From the cell containing the given text, extract its center point as (X, Y) coordinate. 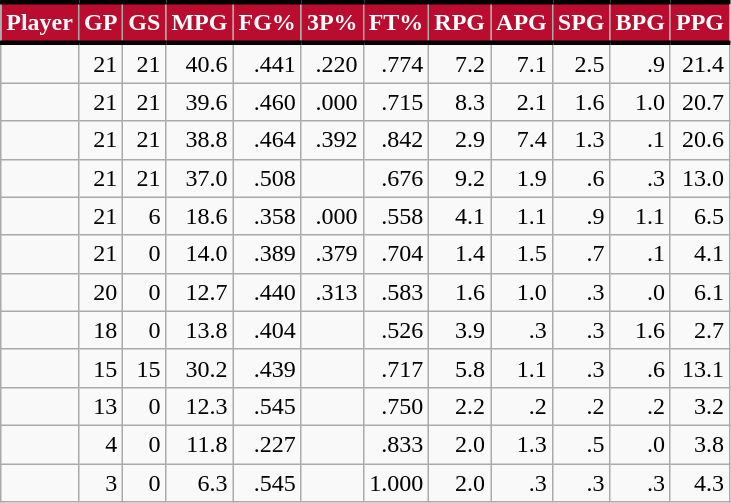
.389 (267, 254)
RPG (460, 22)
.774 (396, 63)
.715 (396, 102)
.583 (396, 292)
18.6 (200, 216)
3.2 (700, 406)
APG (522, 22)
.392 (332, 140)
2.5 (581, 63)
2.2 (460, 406)
12.3 (200, 406)
Player (40, 22)
.558 (396, 216)
39.6 (200, 102)
SPG (581, 22)
37.0 (200, 178)
18 (100, 330)
.439 (267, 368)
GS (144, 22)
6 (144, 216)
7.4 (522, 140)
7.1 (522, 63)
11.8 (200, 444)
2.7 (700, 330)
.379 (332, 254)
4.3 (700, 483)
GP (100, 22)
40.6 (200, 63)
.464 (267, 140)
.842 (396, 140)
4 (100, 444)
13.1 (700, 368)
5.8 (460, 368)
3P% (332, 22)
30.2 (200, 368)
.220 (332, 63)
.460 (267, 102)
BPG (640, 22)
1.9 (522, 178)
FT% (396, 22)
2.9 (460, 140)
12.7 (200, 292)
.441 (267, 63)
3.9 (460, 330)
6.1 (700, 292)
.313 (332, 292)
PPG (700, 22)
.227 (267, 444)
1.4 (460, 254)
.526 (396, 330)
20.7 (700, 102)
.833 (396, 444)
8.3 (460, 102)
.358 (267, 216)
13 (100, 406)
38.8 (200, 140)
1.5 (522, 254)
.676 (396, 178)
.508 (267, 178)
7.2 (460, 63)
FG% (267, 22)
6.5 (700, 216)
9.2 (460, 178)
.440 (267, 292)
2.1 (522, 102)
.750 (396, 406)
MPG (200, 22)
.7 (581, 254)
6.3 (200, 483)
1.000 (396, 483)
.404 (267, 330)
20 (100, 292)
21.4 (700, 63)
.717 (396, 368)
3.8 (700, 444)
13.8 (200, 330)
13.0 (700, 178)
.5 (581, 444)
14.0 (200, 254)
20.6 (700, 140)
3 (100, 483)
.704 (396, 254)
